Locate the cell with the specified text and output its [x, y] center coordinate. 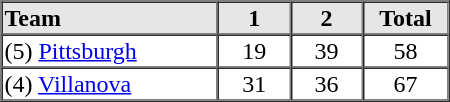
Team [110, 18]
58 [405, 50]
(5) Pittsburgh [110, 50]
67 [405, 84]
1 [254, 18]
(4) Villanova [110, 84]
39 [326, 50]
2 [326, 18]
19 [254, 50]
36 [326, 84]
Total [405, 18]
31 [254, 84]
